Pinpoint the cell where the given text exists, returning its [X, Y] midpoint coordinate. 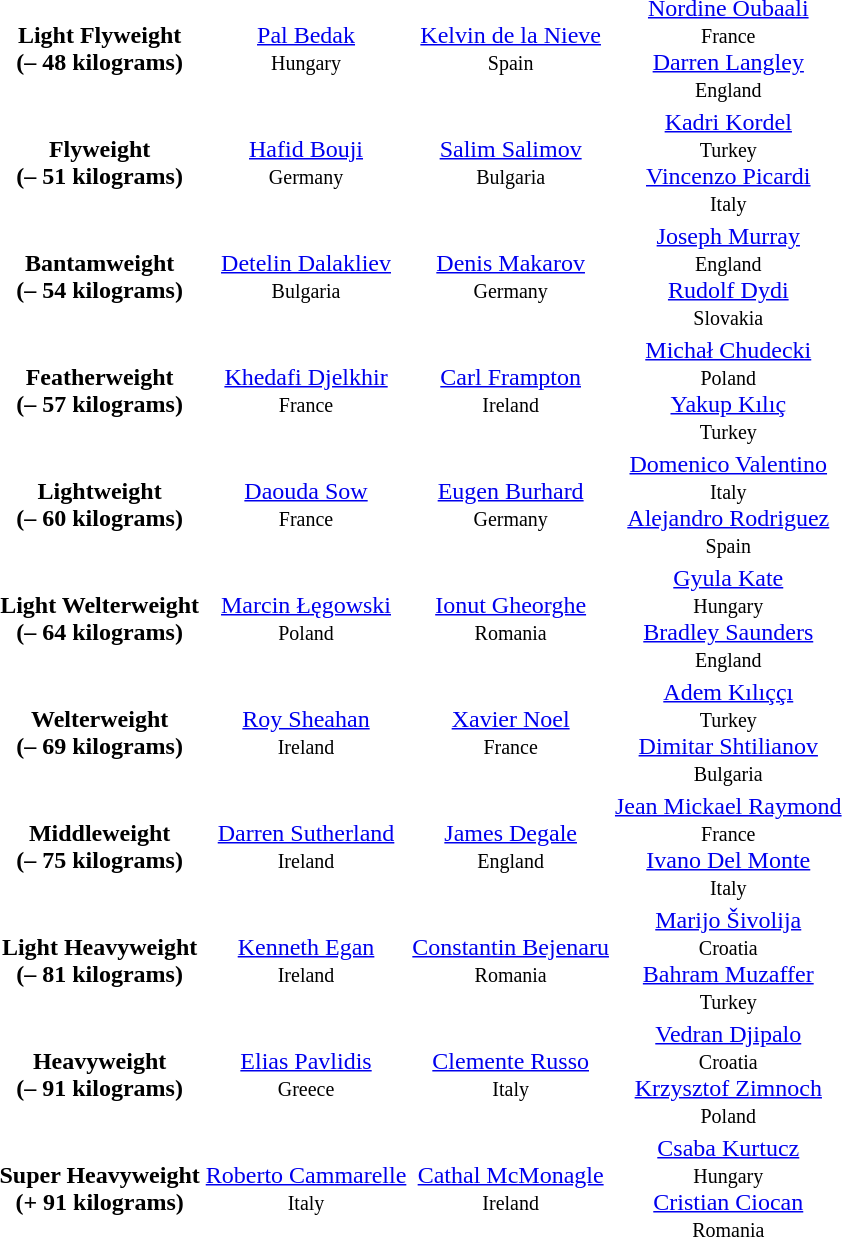
Daouda SowFrance [306, 504]
Salim SalimovBulgaria [511, 162]
Darren SutherlandIreland [306, 846]
Khedafi DjelkhirFrance [306, 390]
Eugen BurhardGermany [511, 504]
Carl FramptonIreland [511, 390]
Kenneth EganIreland [306, 960]
Detelin DalaklievBulgaria [306, 276]
Xavier NoelFrance [511, 732]
Hafid BoujiGermany [306, 162]
Elias PavlidisGreece [306, 1074]
Constantin BejenaruRomania [511, 960]
Clemente RussoItaly [511, 1074]
Denis MakarovGermany [511, 276]
James DegaleEngland [511, 846]
Roy SheahanIreland [306, 732]
Marcin ŁęgowskiPoland [306, 618]
Ionut GheorgheRomania [511, 618]
